Output the [x, y] coordinate of the center of the cell containing the given text.  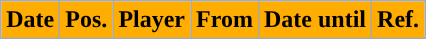
Pos. [86, 20]
Player [152, 20]
Ref. [398, 20]
From [225, 20]
Date [30, 20]
Date until [314, 20]
